Search for the cell housing the specified text and yield its (X, Y) center coordinate. 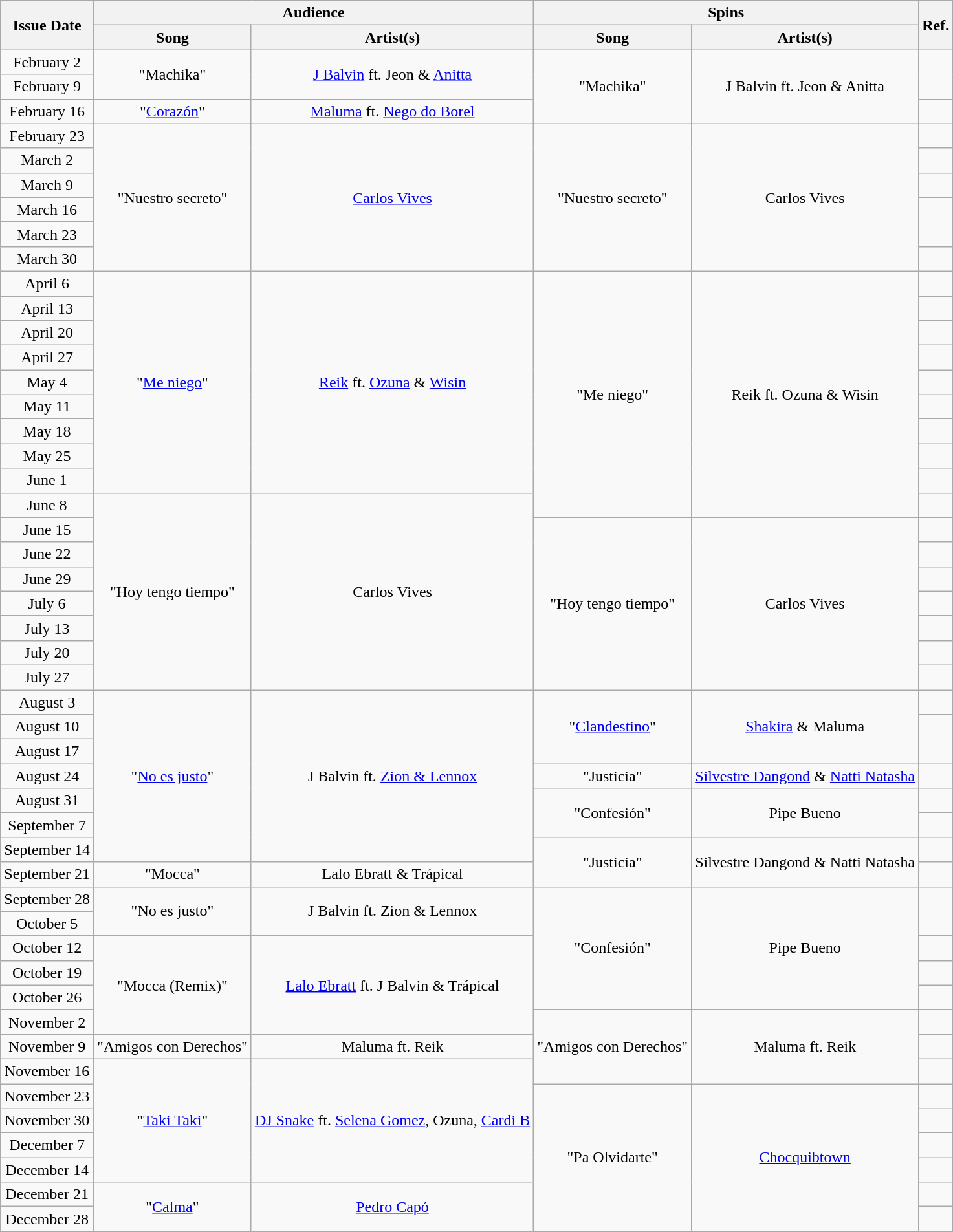
March 30 (47, 259)
DJ Snake ft. Selena Gomez, Ozuna, Cardi B (392, 1120)
June 1 (47, 481)
September 7 (47, 825)
April 20 (47, 333)
December 28 (47, 1219)
September 28 (47, 899)
September 21 (47, 874)
"Corazón" (172, 111)
August 3 (47, 702)
March 16 (47, 210)
March 9 (47, 185)
August 31 (47, 801)
October 26 (47, 997)
"Clandestino" (613, 726)
May 4 (47, 382)
Audience (313, 13)
February 16 (47, 111)
February 9 (47, 87)
February 23 (47, 136)
October 12 (47, 948)
June 8 (47, 505)
July 13 (47, 628)
February 2 (47, 62)
July 6 (47, 603)
August 24 (47, 776)
July 27 (47, 677)
Maluma ft. Nego do Borel (392, 111)
May 18 (47, 431)
April 6 (47, 283)
"Mocca (Remix)" (172, 985)
October 19 (47, 973)
Pedro Capó (392, 1207)
November 9 (47, 1046)
May 25 (47, 456)
June 29 (47, 579)
April 27 (47, 358)
Lalo Ebratt & Trápical (392, 874)
August 10 (47, 727)
November 30 (47, 1121)
December 7 (47, 1145)
Spins (726, 13)
Ref. (936, 25)
Lalo Ebratt ft. J Balvin & Trápical (392, 985)
November 2 (47, 1022)
May 11 (47, 407)
November 16 (47, 1071)
December 14 (47, 1170)
Issue Date (47, 25)
March 23 (47, 234)
March 2 (47, 160)
July 20 (47, 653)
October 5 (47, 924)
April 13 (47, 308)
"Taki Taki" (172, 1120)
"Pa Olvidarte" (613, 1158)
June 15 (47, 530)
"Mocca" (172, 874)
Chocquibtown (805, 1158)
December 21 (47, 1194)
Shakira & Maluma (805, 726)
November 23 (47, 1096)
"Calma" (172, 1207)
June 22 (47, 554)
August 17 (47, 751)
September 14 (47, 850)
